Determine the (x, y) coordinate at the center of the cell enclosing the given text.  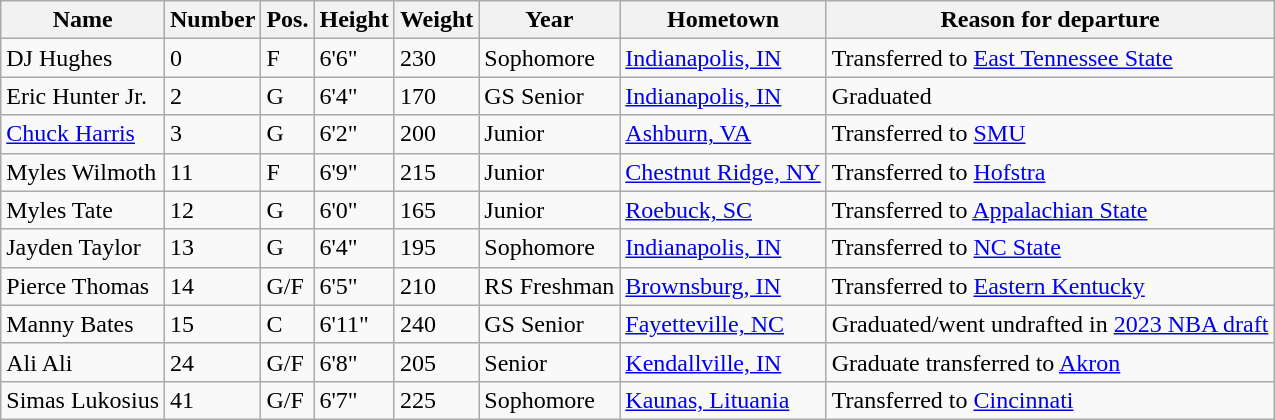
205 (436, 362)
Chestnut Ridge, NY (723, 172)
Fayetteville, NC (723, 324)
6'2" (354, 134)
Ashburn, VA (723, 134)
Transferred to Appalachian State (1050, 210)
230 (436, 58)
Myles Wilmoth (83, 172)
Reason for departure (1050, 20)
Transferred to NC State (1050, 248)
Name (83, 20)
195 (436, 248)
Transferred to SMU (1050, 134)
Chuck Harris (83, 134)
6'5" (354, 286)
Graduated/went undrafted in 2023 NBA draft (1050, 324)
Transferred to Cincinnati (1050, 400)
Kendallville, IN (723, 362)
6'6" (354, 58)
Pos. (288, 20)
6'7" (354, 400)
Transferred to Eastern Kentucky (1050, 286)
12 (213, 210)
3 (213, 134)
Hometown (723, 20)
6'0" (354, 210)
Brownsburg, IN (723, 286)
225 (436, 400)
240 (436, 324)
Graduate transferred to Akron (1050, 362)
Ali Ali (83, 362)
210 (436, 286)
215 (436, 172)
200 (436, 134)
Jayden Taylor (83, 248)
Eric Hunter Jr. (83, 96)
11 (213, 172)
170 (436, 96)
Transferred to Hofstra (1050, 172)
6'11" (354, 324)
165 (436, 210)
Weight (436, 20)
RS Freshman (550, 286)
Kaunas, Lituania (723, 400)
2 (213, 96)
Year (550, 20)
Senior (550, 362)
Graduated (1050, 96)
Pierce Thomas (83, 286)
24 (213, 362)
Manny Bates (83, 324)
Number (213, 20)
6'9" (354, 172)
Height (354, 20)
15 (213, 324)
Transferred to East Tennessee State (1050, 58)
Simas Lukosius (83, 400)
C (288, 324)
6'8" (354, 362)
0 (213, 58)
Myles Tate (83, 210)
41 (213, 400)
13 (213, 248)
DJ Hughes (83, 58)
Roebuck, SC (723, 210)
14 (213, 286)
